Find where the given text appears and provide that cell's center as [X, Y] coordinate. 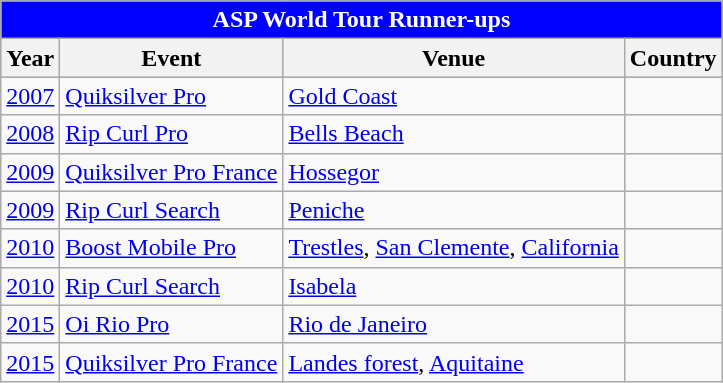
ASP World Tour Runner-ups [362, 20]
Isabela [454, 286]
Landes forest, Aquitaine [454, 362]
Hossegor [454, 172]
Rio de Janeiro [454, 324]
Rip Curl Pro [172, 134]
Event [172, 58]
Gold Coast [454, 96]
Oi Rio Pro [172, 324]
Venue [454, 58]
2007 [30, 96]
Trestles, San Clemente, California [454, 248]
Country [673, 58]
Boost Mobile Pro [172, 248]
Bells Beach [454, 134]
Quiksilver Pro [172, 96]
Peniche [454, 210]
2008 [30, 134]
Year [30, 58]
